From the cell containing the given text, extract its center point as (x, y) coordinate. 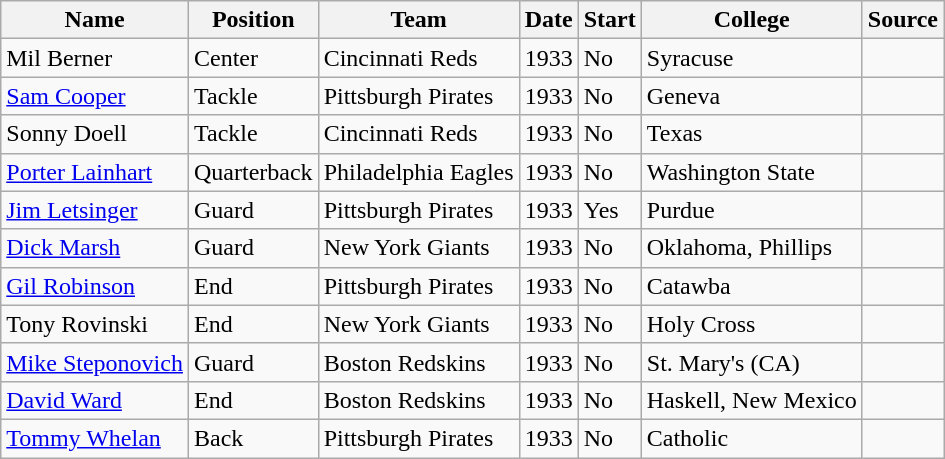
Porter Lainhart (95, 172)
Geneva (752, 96)
Quarterback (253, 172)
Position (253, 20)
Source (902, 20)
Tommy Whelan (95, 438)
Purdue (752, 210)
Gil Robinson (95, 286)
Holy Cross (752, 324)
Washington State (752, 172)
St. Mary's (CA) (752, 362)
Oklahoma, Phillips (752, 248)
Philadelphia Eagles (418, 172)
Tony Rovinski (95, 324)
Dick Marsh (95, 248)
Mil Berner (95, 58)
College (752, 20)
Mike Steponovich (95, 362)
Sonny Doell (95, 134)
Haskell, New Mexico (752, 400)
Catawba (752, 286)
Catholic (752, 438)
Sam Cooper (95, 96)
Team (418, 20)
Name (95, 20)
Syracuse (752, 58)
David Ward (95, 400)
Center (253, 58)
Date (548, 20)
Back (253, 438)
Start (610, 20)
Jim Letsinger (95, 210)
Yes (610, 210)
Texas (752, 134)
